From the cell containing the given text, extract its center point as [X, Y] coordinate. 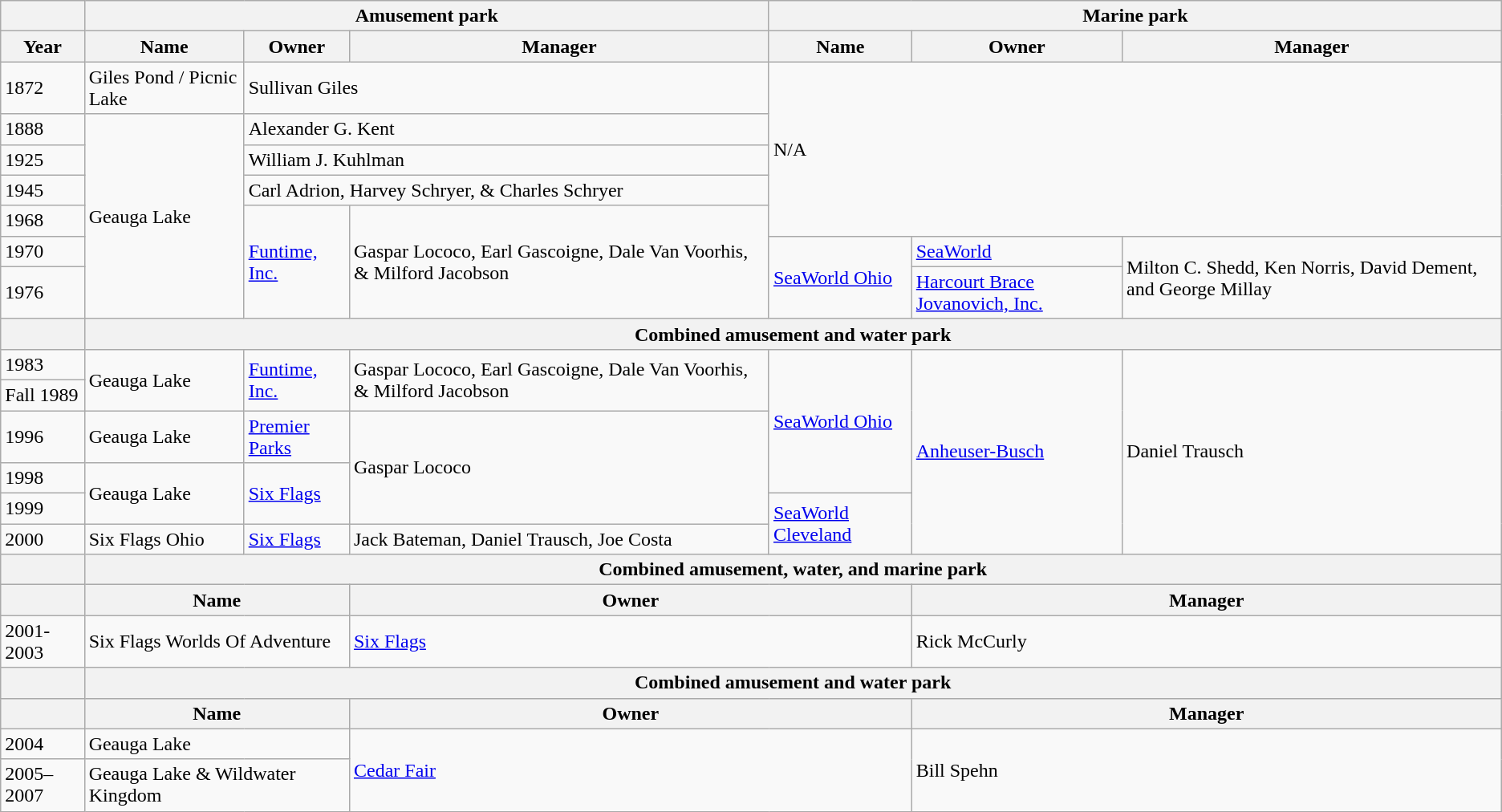
1996 [43, 436]
Bill Spehn [1207, 770]
Geauga Lake & Wildwater Kingdom [217, 785]
1968 [43, 221]
Sullivan Giles [506, 88]
Jack Bateman, Daniel Trausch, Joe Costa [558, 539]
Gaspar Lococo [558, 467]
Anheuser-Busch [1017, 451]
Six Flags Ohio [164, 539]
Fall 1989 [43, 395]
Milton C. Shedd, Ken Norris, David Dement, and George Millay [1313, 278]
Year [43, 47]
Carl Adrion, Harvey Schryer, & Charles Schryer [506, 190]
Premier Parks [297, 436]
Amusement park [427, 16]
1983 [43, 364]
2004 [43, 744]
1925 [43, 160]
N/A [1135, 149]
Marine park [1135, 16]
1970 [43, 251]
1976 [43, 292]
1945 [43, 190]
Combined amusement, water, and marine park [793, 570]
William J. Kuhlman [506, 160]
1888 [43, 129]
2001-2003 [43, 642]
Alexander G. Kent [506, 129]
SeaWorld Cleveland [840, 524]
1999 [43, 509]
Giles Pond / Picnic Lake [164, 88]
Cedar Fair [631, 770]
2005–2007 [43, 785]
1872 [43, 88]
1998 [43, 478]
Rick McCurly [1207, 642]
Daniel Trausch [1313, 451]
Six Flags Worlds Of Adventure [217, 642]
Harcourt Brace Jovanovich, Inc. [1017, 292]
2000 [43, 539]
SeaWorld [1017, 251]
